From the cell containing the given text, extract its center point as [x, y] coordinate. 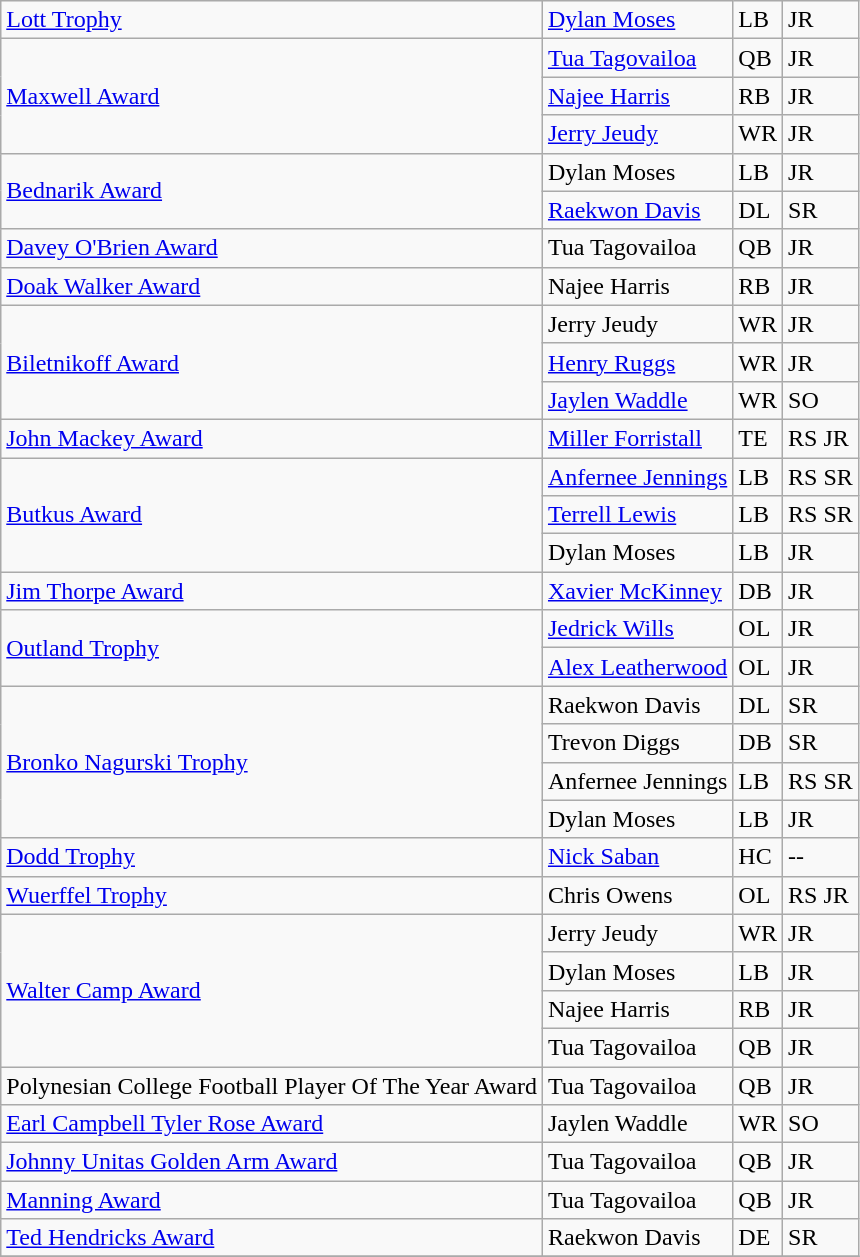
DE [758, 1238]
Manning Award [272, 1200]
Trevon Diggs [637, 743]
Jedrick Wills [637, 629]
Nick Saban [637, 857]
Chris Owens [637, 895]
Xavier McKinney [637, 591]
Miller Forristall [637, 438]
Jim Thorpe Award [272, 591]
Maxwell Award [272, 96]
Alex Leatherwood [637, 667]
John Mackey Award [272, 438]
Bednarik Award [272, 191]
Terrell Lewis [637, 515]
Dodd Trophy [272, 857]
Doak Walker Award [272, 286]
TE [758, 438]
Henry Ruggs [637, 362]
Walter Camp Award [272, 990]
HC [758, 857]
Earl Campbell Tyler Rose Award [272, 1124]
Davey O'Brien Award [272, 248]
-- [821, 857]
Johnny Unitas Golden Arm Award [272, 1162]
Butkus Award [272, 515]
Ted Hendricks Award [272, 1238]
Polynesian College Football Player Of The Year Award [272, 1085]
Wuerffel Trophy [272, 895]
Biletnikoff Award [272, 362]
Outland Trophy [272, 648]
Bronko Nagurski Trophy [272, 762]
Lott Trophy [272, 20]
